From the cell containing the given text, extract its center point as [x, y] coordinate. 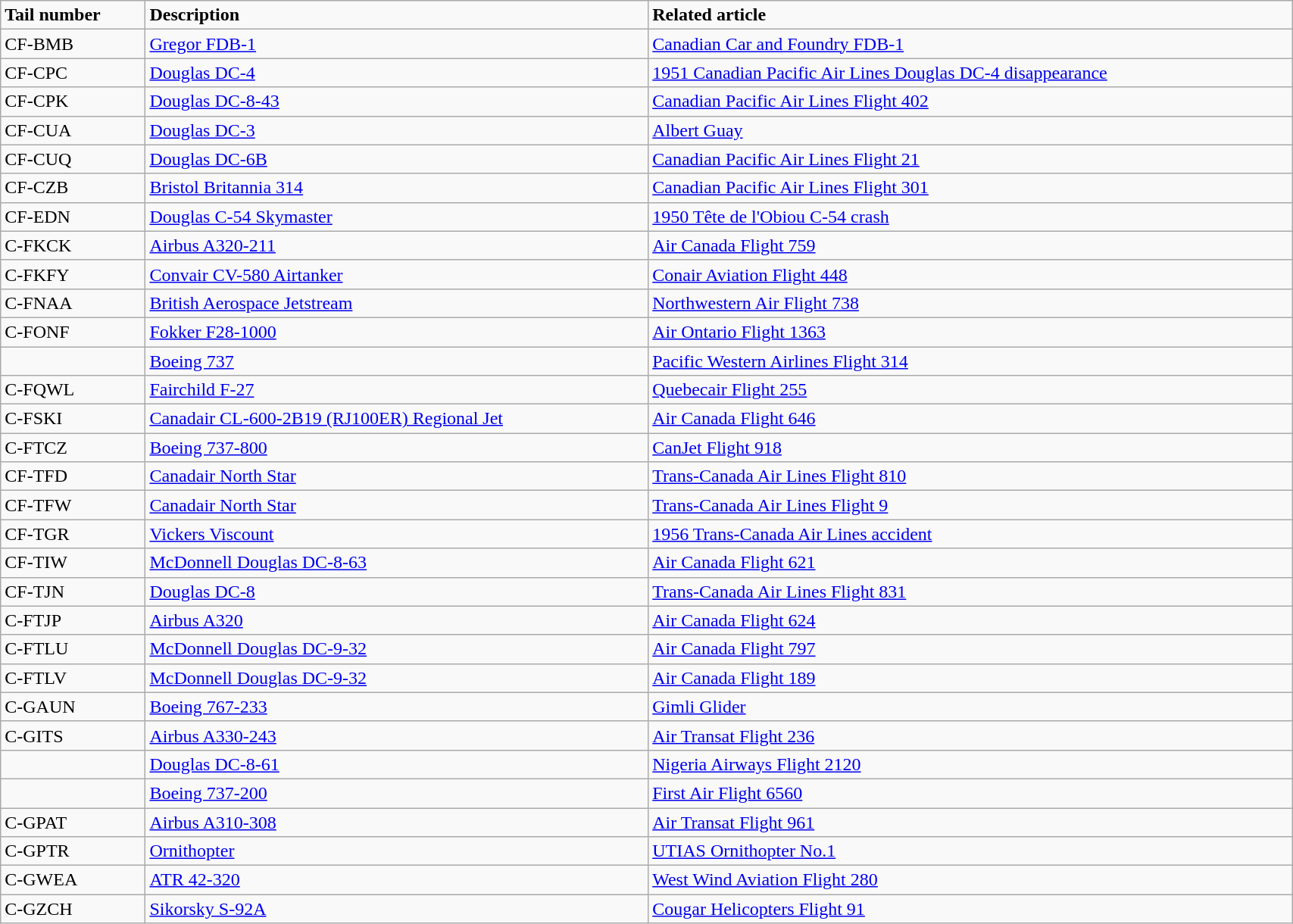
Boeing 767-233 [397, 707]
Air Canada Flight 797 [970, 649]
Douglas DC-4 [397, 73]
C-GITS [73, 735]
C-FKCK [73, 245]
C-FTJP [73, 620]
CF-BMB [73, 44]
Boeing 737-200 [397, 793]
First Air Flight 6560 [970, 793]
1956 Trans-Canada Air Lines accident [970, 534]
Description [397, 15]
Air Canada Flight 646 [970, 419]
C-FSKI [73, 419]
Airbus A330-243 [397, 735]
Cougar Helicopters Flight 91 [970, 909]
Douglas DC-3 [397, 130]
CF-CUQ [73, 159]
Douglas DC-6B [397, 159]
Fairchild F-27 [397, 390]
CF-CPC [73, 73]
C-FTLV [73, 678]
Air Transat Flight 236 [970, 735]
Canadian Car and Foundry FDB-1 [970, 44]
CF-TIW [73, 563]
Air Canada Flight 759 [970, 245]
Air Canada Flight 624 [970, 620]
C-GZCH [73, 909]
Quebecair Flight 255 [970, 390]
Trans-Canada Air Lines Flight 810 [970, 476]
Douglas DC-8 [397, 592]
Convair CV-580 Airtanker [397, 274]
Canadair CL-600-2B19 (RJ100ER) Regional Jet [397, 419]
CanJet Flight 918 [970, 448]
Boeing 737 [397, 361]
UTIAS Ornithopter No.1 [970, 851]
ATR 42-320 [397, 880]
Nigeria Airways Flight 2120 [970, 764]
Sikorsky S-92A [397, 909]
Airbus A320 [397, 620]
C-FONF [73, 332]
Northwestern Air Flight 738 [970, 303]
1950 Tête de l'Obiou C-54 crash [970, 217]
Tail number [73, 15]
CF-TJN [73, 592]
McDonnell Douglas DC-8-63 [397, 563]
Fokker F28-1000 [397, 332]
Related article [970, 15]
Douglas DC-8-43 [397, 101]
Gregor FDB-1 [397, 44]
Air Canada Flight 621 [970, 563]
C-GWEA [73, 880]
CF-TGR [73, 534]
CF-CZB [73, 188]
Gimli Glider [970, 707]
Airbus A320-211 [397, 245]
CF-EDN [73, 217]
Trans-Canada Air Lines Flight 831 [970, 592]
C-FTLU [73, 649]
Albert Guay [970, 130]
Air Transat Flight 961 [970, 822]
British Aerospace Jetstream [397, 303]
C-GPAT [73, 822]
CF-CUA [73, 130]
CF-TFD [73, 476]
West Wind Aviation Flight 280 [970, 880]
Trans-Canada Air Lines Flight 9 [970, 505]
Pacific Western Airlines Flight 314 [970, 361]
C-FKFY [73, 274]
C-FTCZ [73, 448]
1951 Canadian Pacific Air Lines Douglas DC-4 disappearance [970, 73]
Airbus A310-308 [397, 822]
Air Ontario Flight 1363 [970, 332]
Ornithopter [397, 851]
CF-TFW [73, 505]
Vickers Viscount [397, 534]
Canadian Pacific Air Lines Flight 21 [970, 159]
Air Canada Flight 189 [970, 678]
Canadian Pacific Air Lines Flight 402 [970, 101]
C-GPTR [73, 851]
Bristol Britannia 314 [397, 188]
Douglas C-54 Skymaster [397, 217]
Douglas DC-8-61 [397, 764]
C-GAUN [73, 707]
CF-CPK [73, 101]
Boeing 737-800 [397, 448]
Conair Aviation Flight 448 [970, 274]
Canadian Pacific Air Lines Flight 301 [970, 188]
C-FQWL [73, 390]
C-FNAA [73, 303]
